Provide the (X, Y) coordinate of the cell's center where the given text is located.  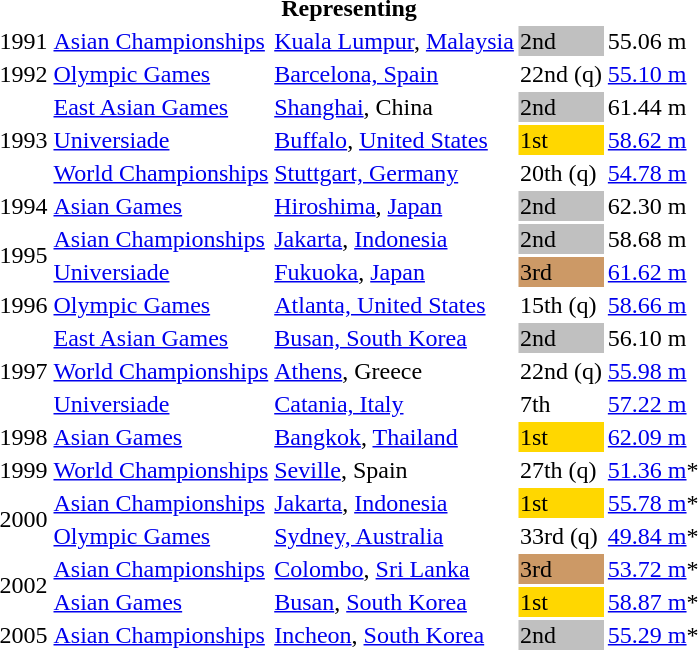
33rd (q) (560, 536)
Fukuoka, Japan (394, 272)
Buffalo, United States (394, 140)
Hiroshima, Japan (394, 206)
Incheon, South Korea (394, 635)
15th (q) (560, 305)
Atlanta, United States (394, 305)
Bangkok, Thailand (394, 437)
Athens, Greece (394, 371)
Colombo, Sri Lanka (394, 569)
Stuttgart, Germany (394, 173)
7th (560, 404)
27th (q) (560, 470)
Sydney, Australia (394, 536)
20th (q) (560, 173)
Shanghai, China (394, 107)
Seville, Spain (394, 470)
Catania, Italy (394, 404)
Kuala Lumpur, Malaysia (394, 41)
Barcelona, Spain (394, 74)
